Pinpoint the cell where the given text exists, returning its [x, y] midpoint coordinate. 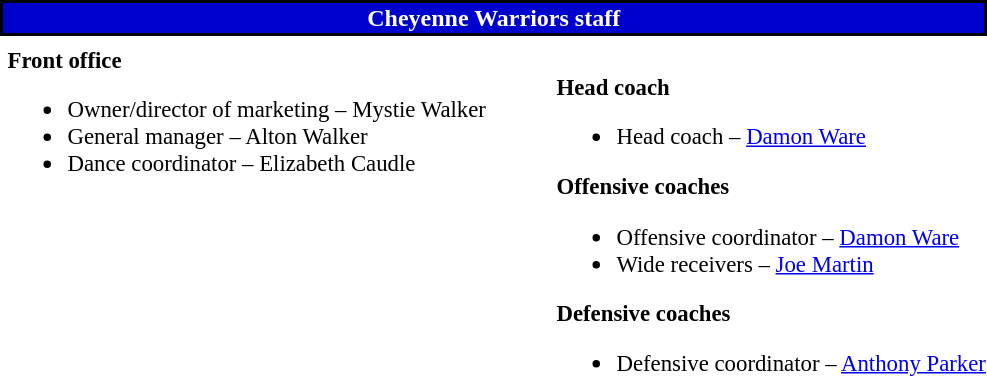
Cheyenne Warriors staff [494, 18]
